Extract the [x, y] coordinate from the center of the cell holding the provided text.  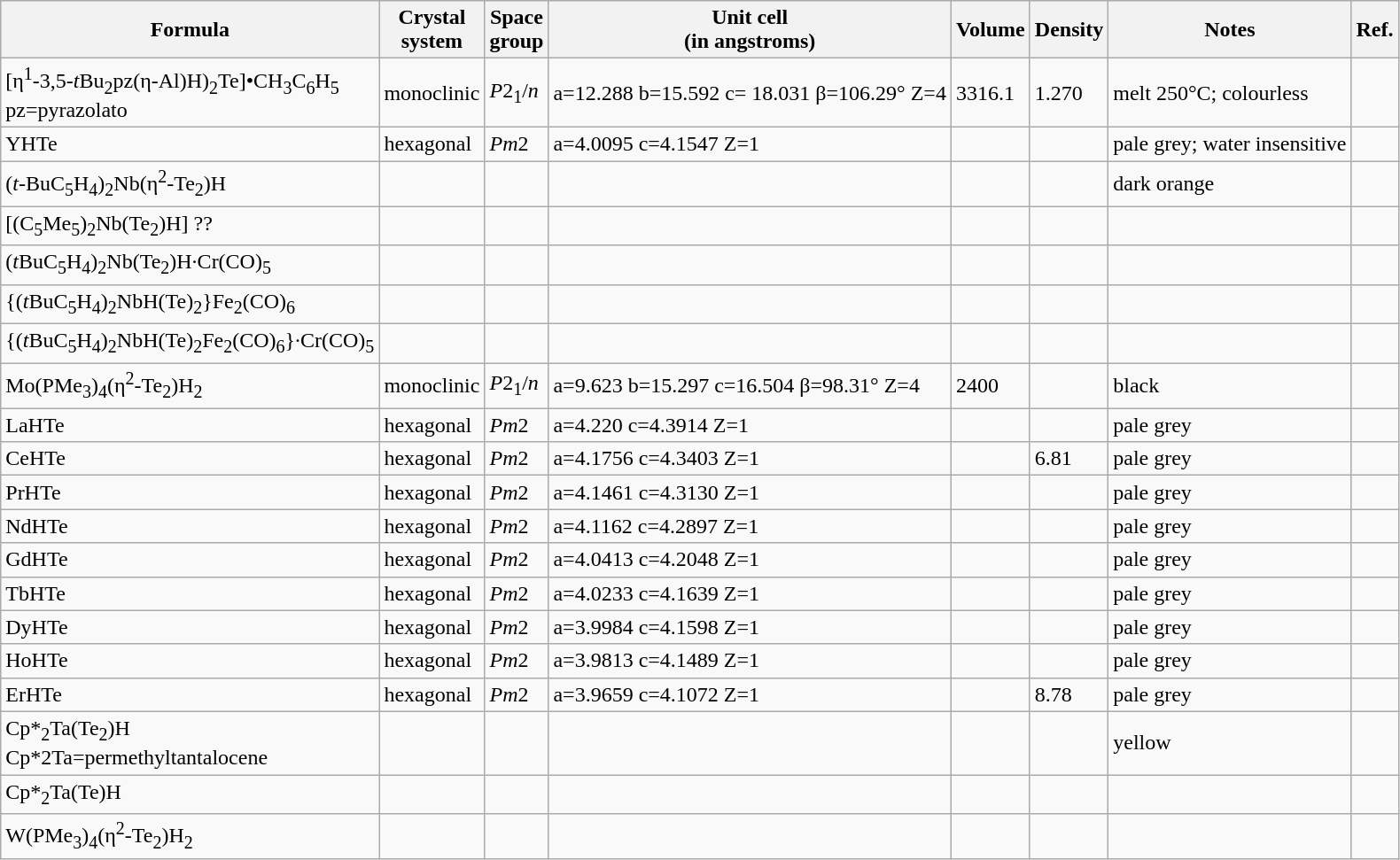
pale grey; water insensitive [1230, 144]
TbHTe [190, 593]
(tBuC5H4)2Nb(Te2)H·Cr(CO)5 [190, 265]
2400 [991, 386]
HoHTe [190, 661]
a=3.9984 c=4.1598 Z=1 [750, 627]
Cp*2Ta(Te2)HCp*2Ta=permethyltantalocene [190, 742]
DyHTe [190, 627]
Spacegroup [517, 30]
[η1-3,5-tBu2pz(η-Al)H)2Te]•CH3C6H5pz=pyrazolato [190, 93]
a=9.623 b=15.297 c=16.504 β=98.31° Z=4 [750, 386]
melt 250°C; colourless [1230, 93]
dark orange [1230, 184]
a=4.1756 c=4.3403 Z=1 [750, 459]
{(tBuC5H4)2NbH(Te)2Fe2(CO)6}·Cr(CO)5 [190, 344]
ErHTe [190, 694]
[(C5Me5)2Nb(Te2)H] ?? [190, 226]
a=3.9813 c=4.1489 Z=1 [750, 661]
GdHTe [190, 560]
1.270 [1069, 93]
Crystalsystem [432, 30]
a=3.9659 c=4.1072 Z=1 [750, 694]
black [1230, 386]
a=4.0233 c=4.1639 Z=1 [750, 593]
yellow [1230, 742]
a=12.288 b=15.592 c= 18.031 β=106.29° Z=4 [750, 93]
Unit cell (in angstroms) [750, 30]
a=4.1162 c=4.2897 Z=1 [750, 526]
Mo(PMe3)4(η2-Te2)H2 [190, 386]
{(tBuC5H4)2NbH(Te)2}Fe2(CO)6 [190, 304]
Notes [1230, 30]
a=4.1461 c=4.3130 Z=1 [750, 492]
a=4.0095 c=4.1547 Z=1 [750, 144]
NdHTe [190, 526]
W(PMe3)4(η2-Te2)H2 [190, 836]
a=4.220 c=4.3914 Z=1 [750, 425]
a=4.0413 c=4.2048 Z=1 [750, 560]
8.78 [1069, 694]
YHTe [190, 144]
Formula [190, 30]
6.81 [1069, 459]
LaHTe [190, 425]
(t-BuC5H4)2Nb(η2-Te2)H [190, 184]
Cp*2Ta(Te)H [190, 794]
Volume [991, 30]
CeHTe [190, 459]
PrHTe [190, 492]
Ref. [1375, 30]
3316.1 [991, 93]
Density [1069, 30]
